From the cell containing the given text, extract its center point as [x, y] coordinate. 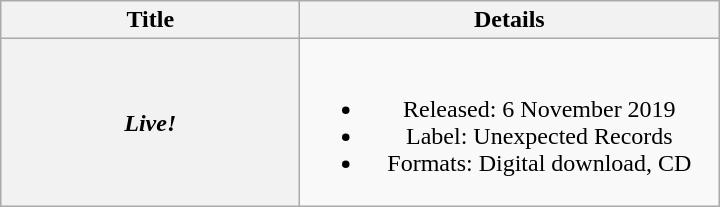
Live! [150, 122]
Title [150, 20]
Released: 6 November 2019Label: Unexpected RecordsFormats: Digital download, CD [510, 122]
Details [510, 20]
